Return the (x, y) coordinate for the center point of the cell that contains the specified text.  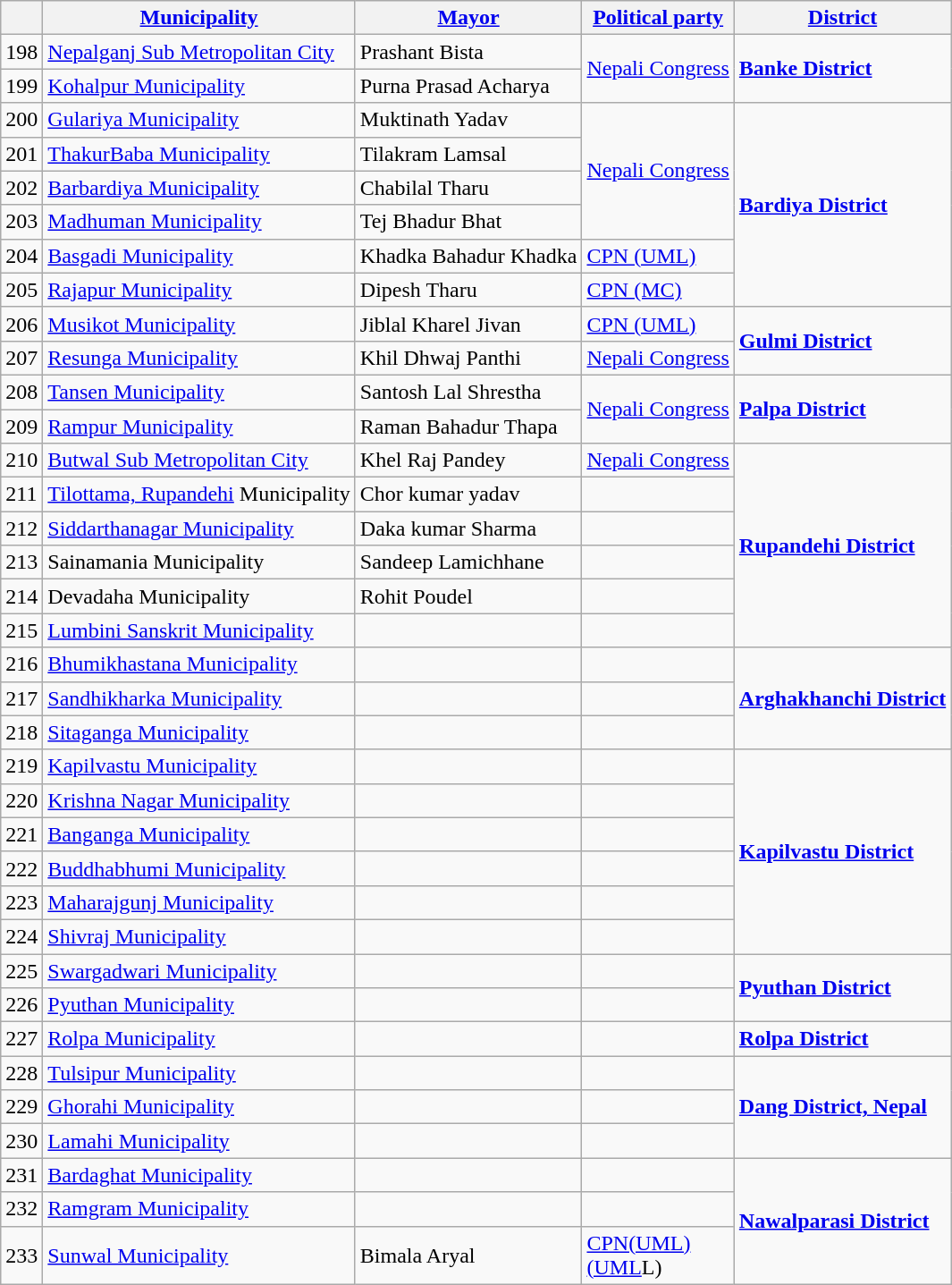
Dang District, Nepal (842, 1107)
Lamahi Municipality (199, 1141)
Sainamania Municipality (199, 562)
Banke District (842, 69)
District (842, 18)
214 (21, 596)
233 (21, 1255)
Kapilvastu District (842, 851)
210 (21, 461)
230 (21, 1141)
204 (21, 256)
200 (21, 120)
Rupandehi District (842, 545)
Tilottama, Rupandehi Municipality (199, 495)
215 (21, 630)
205 (21, 290)
Devadaha Municipality (199, 596)
213 (21, 562)
Nawalparasi District (842, 1222)
Musikot Municipality (199, 324)
Pyuthan Municipality (199, 1005)
Prashant Bista (468, 52)
Gulmi District (842, 341)
Municipality (199, 18)
Barbardiya Municipality (199, 188)
Daka kumar Sharma (468, 528)
211 (21, 495)
226 (21, 1005)
223 (21, 902)
CPN (MC) (658, 290)
Nepalganj Sub Metropolitan City (199, 52)
220 (21, 800)
Shivraj Municipality (199, 936)
Khadka Bahadur Khadka (468, 256)
225 (21, 970)
Purna Prasad Acharya (468, 86)
Dipesh Tharu (468, 290)
228 (21, 1073)
208 (21, 392)
ThakurBaba Municipality (199, 154)
Santosh Lal Shrestha (468, 392)
216 (21, 664)
Tulsipur Municipality (199, 1073)
Ramgram Municipality (199, 1209)
Swargadwari Municipality (199, 970)
Rohit Poudel (468, 596)
Maharajgunj Municipality (199, 902)
201 (21, 154)
Madhuman Municipality (199, 222)
212 (21, 528)
227 (21, 1039)
217 (21, 698)
Sandeep Lamichhane (468, 562)
Bhumikhastana Municipality (199, 664)
229 (21, 1107)
Sandhikharka Municipality (199, 698)
Ghorahi Municipality (199, 1107)
Siddarthanagar Municipality (199, 528)
224 (21, 936)
Chor kumar yadav (468, 495)
Mayor (468, 18)
Khil Dhwaj Panthi (468, 358)
202 (21, 188)
Kapilvastu Municipality (199, 766)
Basgadi Municipality (199, 256)
209 (21, 427)
Tilakram Lamsal (468, 154)
Chabilal Tharu (468, 188)
Palpa District (842, 409)
Tansen Municipality (199, 392)
Tej Bhadur Bhat (468, 222)
Bardaghat Municipality (199, 1175)
221 (21, 834)
198 (21, 52)
Sunwal Municipality (199, 1255)
Rolpa Municipality (199, 1039)
Krishna Nagar Municipality (199, 800)
Raman Bahadur Thapa (468, 427)
206 (21, 324)
Rajapur Municipality (199, 290)
231 (21, 1175)
222 (21, 868)
203 (21, 222)
Khel Raj Pandey (468, 461)
Bardiya District (842, 205)
Jiblal Kharel Jivan (468, 324)
Butwal Sub Metropolitan City (199, 461)
CPN(UML)(UMLL) (658, 1255)
219 (21, 766)
Kohalpur Municipality (199, 86)
Buddhabhumi Municipality (199, 868)
Lumbini Sanskrit Municipality (199, 630)
Pyuthan District (842, 987)
199 (21, 86)
Rampur Municipality (199, 427)
232 (21, 1209)
Rolpa District (842, 1039)
Bimala Aryal (468, 1255)
Gulariya Municipality (199, 120)
Arghakhanchi District (842, 698)
Sitaganga Municipality (199, 732)
Banganga Municipality (199, 834)
Muktinath Yadav (468, 120)
Resunga Municipality (199, 358)
207 (21, 358)
Political party (658, 18)
218 (21, 732)
